Determine the (X, Y) coordinate at the center of the cell enclosing the given text.  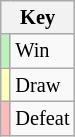
Win (42, 51)
Draw (42, 85)
Key (38, 17)
Defeat (42, 118)
